Search for the cell housing the specified text and yield its (X, Y) center coordinate. 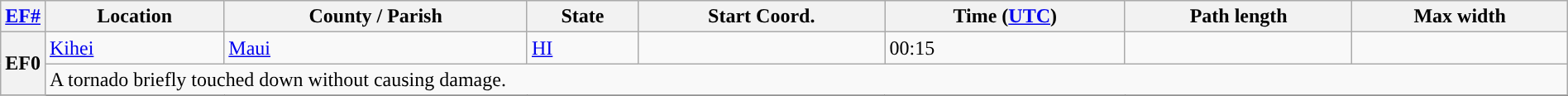
Max width (1460, 17)
Location (134, 17)
State (582, 17)
HI (582, 48)
Time (UTC) (1005, 17)
A tornado briefly touched down without causing damage. (806, 79)
EF# (23, 17)
Start Coord. (761, 17)
County / Parish (375, 17)
Maui (375, 48)
Kihei (134, 48)
Path length (1238, 17)
EF0 (23, 64)
00:15 (1005, 48)
